Output the [X, Y] coordinate of the center of the cell containing the given text.  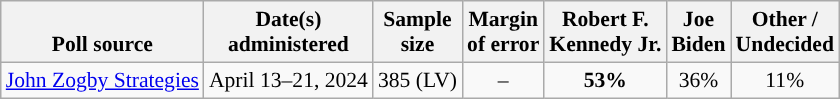
Other /Undecided [784, 32]
Poll source [102, 32]
Marginof error [503, 32]
Date(s)administered [288, 32]
Samplesize [418, 32]
36% [698, 80]
April 13–21, 2024 [288, 80]
JoeBiden [698, 32]
Robert F.Kennedy Jr. [605, 32]
– [503, 80]
11% [784, 80]
53% [605, 80]
John Zogby Strategies [102, 80]
385 (LV) [418, 80]
